Detect which cell encompasses the target text, then output its [X, Y] center coordinate. 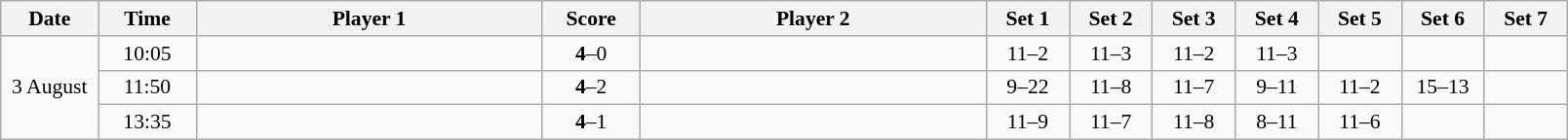
4–1 [591, 122]
11:50 [147, 87]
Player 2 [813, 18]
Set 6 [1443, 18]
Date [50, 18]
9–22 [1028, 87]
13:35 [147, 122]
8–11 [1277, 122]
15–13 [1443, 87]
9–11 [1277, 87]
Time [147, 18]
Set 3 [1194, 18]
3 August [50, 87]
4–0 [591, 53]
Set 4 [1277, 18]
10:05 [147, 53]
11–9 [1028, 122]
Set 7 [1525, 18]
4–2 [591, 87]
Set 1 [1028, 18]
11–6 [1359, 122]
Set 5 [1359, 18]
Set 2 [1110, 18]
Score [591, 18]
Player 1 [369, 18]
